Provide the [X, Y] coordinate of the cell's center where the given text is located.  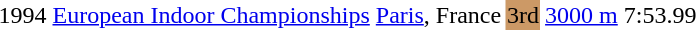
European Indoor Championships [211, 15]
3000 m [582, 15]
Paris, France [438, 15]
3rd [524, 15]
